Return the (X, Y) coordinate for the center point of the cell that contains the specified text.  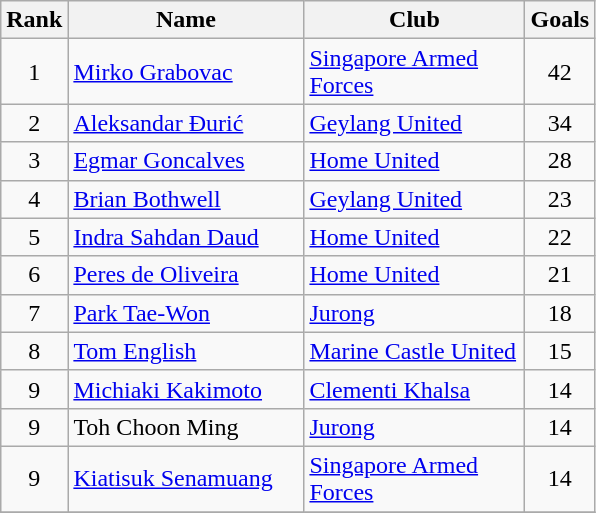
Aleksandar Đurić (186, 123)
6 (34, 275)
23 (560, 199)
5 (34, 237)
1 (34, 72)
Rank (34, 20)
Tom English (186, 351)
Marine Castle United (414, 351)
Indra Sahdan Daud (186, 237)
28 (560, 161)
Mirko Grabovac (186, 72)
2 (34, 123)
Egmar Goncalves (186, 161)
22 (560, 237)
15 (560, 351)
Club (414, 20)
18 (560, 313)
8 (34, 351)
Peres de Oliveira (186, 275)
4 (34, 199)
Park Tae-Won (186, 313)
Name (186, 20)
3 (34, 161)
7 (34, 313)
Michiaki Kakimoto (186, 389)
Goals (560, 20)
Clementi Khalsa (414, 389)
42 (560, 72)
34 (560, 123)
Kiatisuk Senamuang (186, 478)
Toh Choon Ming (186, 427)
Brian Bothwell (186, 199)
21 (560, 275)
